Search for the cell housing the specified text and yield its [X, Y] center coordinate. 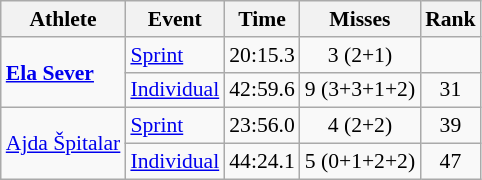
Event [174, 19]
4 (2+2) [360, 126]
9 (3+3+1+2) [360, 90]
Rank [450, 19]
44:24.1 [262, 162]
42:59.6 [262, 90]
5 (0+1+2+2) [360, 162]
39 [450, 126]
20:15.3 [262, 55]
Ela Sever [64, 72]
3 (2+1) [360, 55]
Ajda Špitalar [64, 144]
Misses [360, 19]
47 [450, 162]
Athlete [64, 19]
Time [262, 19]
23:56.0 [262, 126]
31 [450, 90]
